For the text-containing cell, return its midpoint in (x, y) coordinate format. 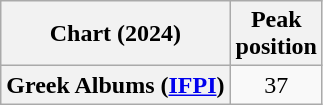
Chart (2024) (116, 34)
Peakposition (276, 34)
Greek Albums (IFPI) (116, 85)
37 (276, 85)
